Capture the cell that displays the provided text and extract its (x, y) central coordinate. 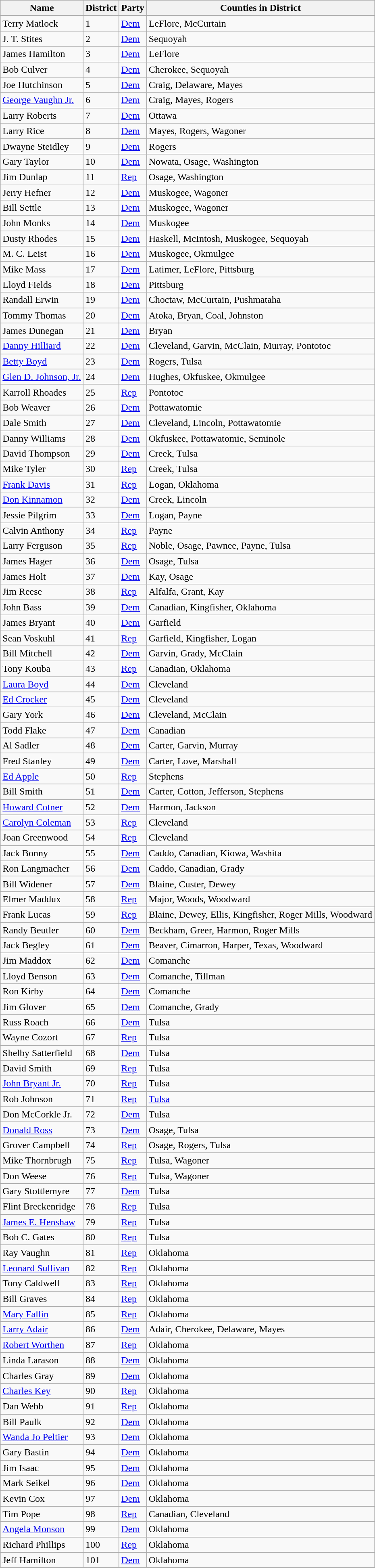
Frank Lucas (42, 914)
Cleveland, McClain (260, 715)
79 (101, 1222)
Counties in District (260, 8)
Al Sadler (42, 746)
Payne (260, 530)
Larry Ferguson (42, 546)
Kay, Osage (260, 576)
83 (101, 1283)
Dwayne Steidley (42, 146)
Carter, Cotton, Jefferson, Stephens (260, 792)
Donald Ross (42, 1130)
Tommy Thomas (42, 315)
69 (101, 1068)
Richard Phillips (42, 1545)
Cleveland, Lincoln, Pottawatomie (260, 423)
Bob Weaver (42, 407)
97 (101, 1499)
District (101, 8)
Carter, Love, Marshall (260, 761)
Karroll Rhoades (42, 392)
Mary Fallin (42, 1314)
Jim Isaac (42, 1468)
40 (101, 623)
Jim Reese (42, 592)
Larry Roberts (42, 115)
Rogers, Tulsa (260, 361)
James E. Henshaw (42, 1222)
James Bryant (42, 623)
101 (101, 1560)
Shelby Satterfield (42, 1053)
Howard Cotner (42, 807)
29 (101, 454)
Pontotoc (260, 392)
34 (101, 530)
16 (101, 254)
43 (101, 669)
20 (101, 315)
91 (101, 1406)
Wanda Jo Peltier (42, 1437)
22 (101, 346)
Blaine, Dewey, Ellis, Kingfisher, Roger Mills, Woodward (260, 914)
Name (42, 8)
37 (101, 576)
Muskogee (260, 223)
35 (101, 546)
89 (101, 1375)
Don Weese (42, 1176)
55 (101, 853)
11 (101, 177)
J. T. Stites (42, 39)
Noble, Osage, Pawnee, Payne, Tulsa (260, 546)
Logan, Oklahoma (260, 484)
Randy Beutler (42, 930)
Glen D. Johnson, Jr. (42, 377)
17 (101, 269)
Leonard Sullivan (42, 1268)
26 (101, 407)
Joe Hutchinson (42, 85)
30 (101, 469)
82 (101, 1268)
19 (101, 300)
Jim Dunlap (42, 177)
Garfield, Kingfisher, Logan (260, 638)
Beaver, Cimarron, Harper, Texas, Woodward (260, 945)
96 (101, 1483)
Dan Webb (42, 1406)
M. C. Leist (42, 254)
Cleveland, Garvin, McClain, Murray, Pontotoc (260, 346)
Russ Roach (42, 1022)
72 (101, 1114)
Randall Erwin (42, 300)
13 (101, 208)
Jim Maddox (42, 961)
47 (101, 730)
25 (101, 392)
Ottawa (260, 115)
Carter, Garvin, Murray (260, 746)
92 (101, 1421)
85 (101, 1314)
10 (101, 161)
Gary Bastin (42, 1453)
Alfalfa, Grant, Kay (260, 592)
9 (101, 146)
Creek, Lincoln (260, 500)
Fred Stanley (42, 761)
Nowata, Osage, Washington (260, 161)
74 (101, 1145)
2 (101, 39)
Kevin Cox (42, 1499)
75 (101, 1160)
Bob C. Gates (42, 1237)
31 (101, 484)
Gary York (42, 715)
James Dunegan (42, 331)
Comanche, Grady (260, 1007)
78 (101, 1207)
90 (101, 1391)
John Monks (42, 223)
James Hager (42, 561)
Mark Seikel (42, 1483)
Bill Graves (42, 1299)
Mike Thornbrugh (42, 1160)
Todd Flake (42, 730)
Canadian, Oklahoma (260, 669)
Bill Settle (42, 208)
Blaine, Custer, Dewey (260, 884)
63 (101, 976)
1 (101, 23)
Bill Widener (42, 884)
3 (101, 54)
Jack Begley (42, 945)
Tony Caldwell (42, 1283)
Ron Langmacher (42, 868)
51 (101, 792)
36 (101, 561)
Ed Crocker (42, 700)
Betty Boyd (42, 361)
John Bass (42, 607)
LeFlore, McCurtain (260, 23)
Frank Davis (42, 484)
Mike Tyler (42, 469)
5 (101, 85)
Beckham, Greer, Harmon, Roger Mills (260, 930)
Cherokee, Sequoyah (260, 69)
59 (101, 914)
Charles Key (42, 1391)
Harmon, Jackson (260, 807)
Ray Vaughn (42, 1253)
Calvin Anthony (42, 530)
Bill Mitchell (42, 653)
27 (101, 423)
Craig, Mayes, Rogers (260, 100)
Ron Kirby (42, 992)
Caddo, Canadian, Grady (260, 868)
Angela Monson (42, 1529)
66 (101, 1022)
100 (101, 1545)
Jerry Hefner (42, 193)
Danny Hilliard (42, 346)
7 (101, 115)
Grover Campbell (42, 1145)
Joan Greenwood (42, 838)
John Bryant Jr. (42, 1084)
Haskell, McIntosh, Muskogee, Sequoyah (260, 239)
Robert Worthen (42, 1345)
Party (133, 8)
Canadian, Cleveland (260, 1514)
Garvin, Grady, McClain (260, 653)
Pittsburg (260, 285)
49 (101, 761)
81 (101, 1253)
99 (101, 1529)
Atoka, Bryan, Coal, Johnston (260, 315)
Osage, Washington (260, 177)
Choctaw, McCurtain, Pushmataha (260, 300)
Gary Stottlemyre (42, 1191)
Lloyd Benson (42, 976)
86 (101, 1329)
David Smith (42, 1068)
Don McCorkle Jr. (42, 1114)
James Hamilton (42, 54)
28 (101, 438)
Tony Kouba (42, 669)
Jack Bonny (42, 853)
Rob Johnson (42, 1099)
Larry Rice (42, 131)
46 (101, 715)
Dale Smith (42, 423)
LeFlore (260, 54)
18 (101, 285)
12 (101, 193)
Bill Smith (42, 792)
77 (101, 1191)
Caddo, Canadian, Kiowa, Washita (260, 853)
70 (101, 1084)
84 (101, 1299)
56 (101, 868)
88 (101, 1360)
Adair, Cherokee, Delaware, Mayes (260, 1329)
15 (101, 239)
Craig, Delaware, Mayes (260, 85)
53 (101, 822)
45 (101, 700)
87 (101, 1345)
48 (101, 746)
42 (101, 653)
Lloyd Fields (42, 285)
Danny Williams (42, 438)
Osage, Rogers, Tulsa (260, 1145)
George Vaughn Jr. (42, 100)
41 (101, 638)
6 (101, 100)
54 (101, 838)
Pottawatomie (260, 407)
Mayes, Rogers, Wagoner (260, 131)
95 (101, 1468)
Canadian, Kingfisher, Oklahoma (260, 607)
Dusty Rhodes (42, 239)
52 (101, 807)
Major, Woods, Woodward (260, 899)
67 (101, 1038)
David Thompson (42, 454)
Comanche, Tillman (260, 976)
Garfield (260, 623)
Okfuskee, Pottawatomie, Seminole (260, 438)
Bob Culver (42, 69)
21 (101, 331)
Sequoyah (260, 39)
Stephens (260, 776)
Flint Breckenridge (42, 1207)
Bryan (260, 331)
Canadian (260, 730)
Terry Matlock (42, 23)
65 (101, 1007)
James Holt (42, 576)
93 (101, 1437)
Bill Paulk (42, 1421)
33 (101, 515)
Wayne Cozort (42, 1038)
Mike Mass (42, 269)
57 (101, 884)
Jessie Pilgrim (42, 515)
71 (101, 1099)
Jim Glover (42, 1007)
23 (101, 361)
Tim Pope (42, 1514)
Sean Voskuhl (42, 638)
38 (101, 592)
62 (101, 961)
44 (101, 684)
39 (101, 607)
98 (101, 1514)
Logan, Payne (260, 515)
68 (101, 1053)
61 (101, 945)
Don Kinnamon (42, 500)
Gary Taylor (42, 161)
8 (101, 131)
60 (101, 930)
50 (101, 776)
Carolyn Coleman (42, 822)
24 (101, 377)
Rogers (260, 146)
58 (101, 899)
Hughes, Okfuskee, Okmulgee (260, 377)
76 (101, 1176)
73 (101, 1130)
Laura Boyd (42, 684)
Latimer, LeFlore, Pittsburg (260, 269)
14 (101, 223)
80 (101, 1237)
Jeff Hamilton (42, 1560)
Charles Gray (42, 1375)
64 (101, 992)
32 (101, 500)
Linda Larason (42, 1360)
Ed Apple (42, 776)
4 (101, 69)
Larry Adair (42, 1329)
Muskogee, Okmulgee (260, 254)
94 (101, 1453)
Elmer Maddux (42, 899)
